Determine the [X, Y] coordinate at the center of the cell enclosing the given text.  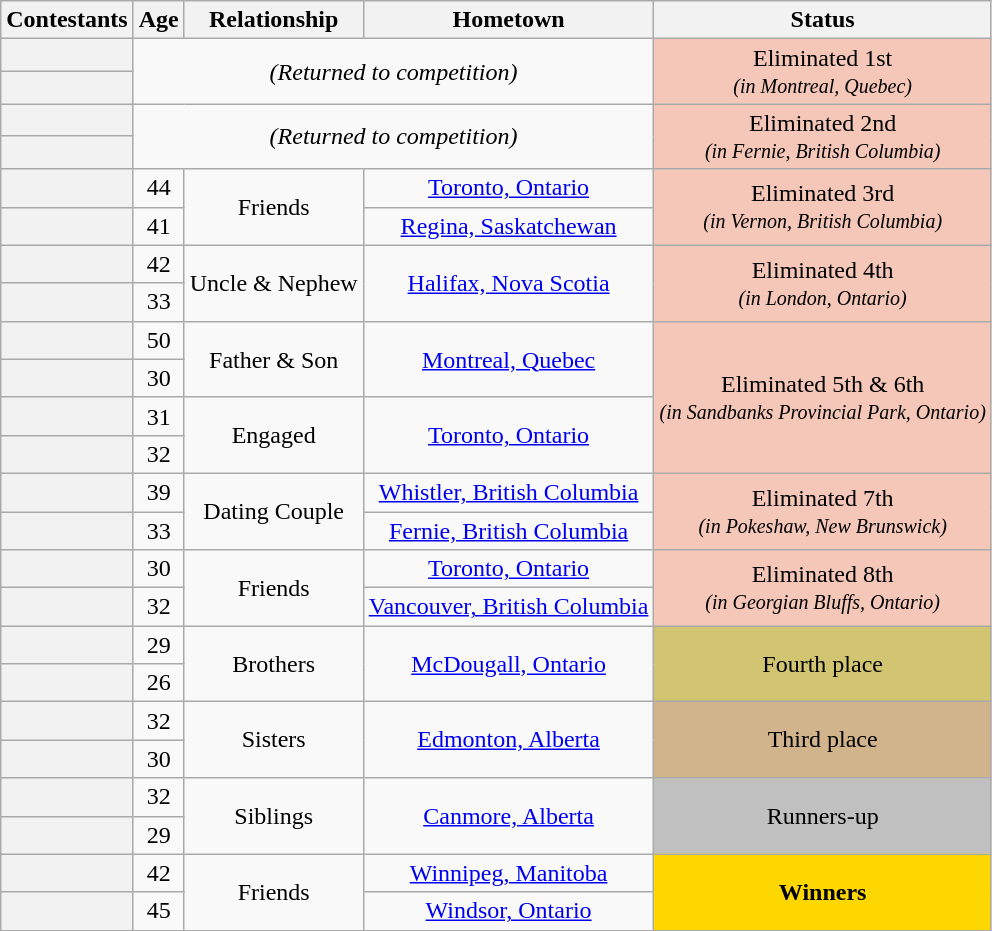
Halifax, Nova Scotia [508, 283]
Father & Son [274, 359]
Vancouver, British Columbia [508, 607]
Age [158, 20]
Relationship [274, 20]
Hometown [508, 20]
31 [158, 416]
Winners [822, 892]
Sisters [274, 740]
Third place [822, 740]
Eliminated 3rd(in Vernon, British Columbia) [822, 207]
44 [158, 188]
Eliminated 5th & 6th(in Sandbanks Provincial Park, Ontario) [822, 397]
26 [158, 683]
Runners-up [822, 816]
Eliminated 8th(in Georgian Bluffs, Ontario) [822, 588]
Windsor, Ontario [508, 911]
Fernie, British Columbia [508, 531]
Engaged [274, 435]
Winnipeg, Manitoba [508, 873]
Uncle & Nephew [274, 283]
Fourth place [822, 664]
Eliminated 2nd(in Fernie, British Columbia) [822, 136]
Dating Couple [274, 511]
Eliminated 1st(in Montreal, Quebec) [822, 72]
39 [158, 492]
Brothers [274, 664]
McDougall, Ontario [508, 664]
Whistler, British Columbia [508, 492]
Status [822, 20]
Canmore, Alberta [508, 816]
Montreal, Quebec [508, 359]
Eliminated 7th(in Pokeshaw, New Brunswick) [822, 511]
Edmonton, Alberta [508, 740]
45 [158, 911]
Siblings [274, 816]
Regina, Saskatchewan [508, 226]
Contestants [67, 20]
41 [158, 226]
50 [158, 340]
Eliminated 4th(in London, Ontario) [822, 283]
